Find where the given text appears and provide that cell's center as [x, y] coordinate. 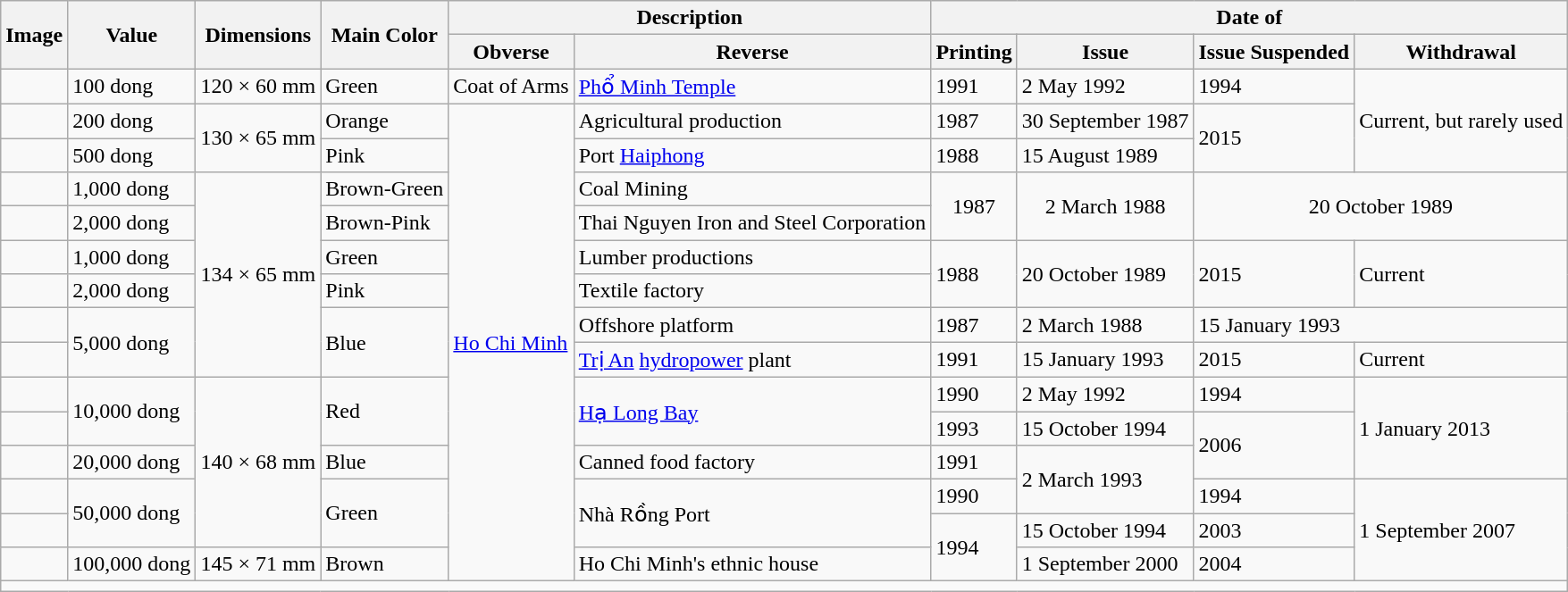
Issue Suspended [1274, 52]
Main Color [384, 35]
Image [34, 35]
100,000 dong [132, 564]
Issue [1105, 52]
10,000 dong [132, 411]
120 × 60 mm [258, 87]
50,000 dong [132, 513]
2003 [1274, 530]
1 September 2000 [1105, 564]
2004 [1274, 564]
Date of [1249, 18]
Thai Nguyen Iron and Steel Corporation [752, 223]
Canned food factory [752, 463]
Coat of Arms [511, 87]
1993 [974, 428]
Port Haiphong [752, 154]
Withdrawal [1462, 52]
Trị An hydropower plant [752, 360]
Brown [384, 564]
2006 [1274, 445]
30 September 1987 [1105, 121]
Red [384, 411]
Brown-Green [384, 189]
Agricultural production [752, 121]
Ho Chi Minh [511, 342]
Reverse [752, 52]
2 March 1993 [1105, 479]
100 dong [132, 87]
Current, but rarely used [1462, 121]
500 dong [132, 154]
Lumber productions [752, 257]
Nhà Rồng Port [752, 513]
1 September 2007 [1462, 530]
Ho Chi Minh's ethnic house [752, 564]
200 dong [132, 121]
Orange [384, 121]
Phổ Minh Temple [752, 87]
Hạ Long Bay [752, 411]
140 × 68 mm [258, 462]
1 January 2013 [1462, 428]
Coal Mining [752, 189]
15 August 1989 [1105, 154]
20,000 dong [132, 463]
Printing [974, 52]
Dimensions [258, 35]
134 × 65 mm [258, 275]
130 × 65 mm [258, 138]
Textile factory [752, 291]
5,000 dong [132, 343]
145 × 71 mm [258, 564]
Description [690, 18]
Value [132, 35]
Offshore platform [752, 325]
Obverse [511, 52]
Brown-Pink [384, 223]
